Search for the cell housing the specified text and yield its (X, Y) center coordinate. 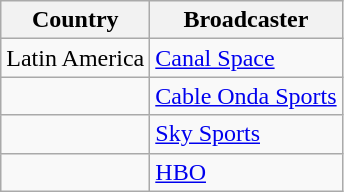
Country (76, 20)
HBO (246, 172)
Canal Space (246, 58)
Latin America (76, 58)
Sky Sports (246, 134)
Cable Onda Sports (246, 96)
Broadcaster (246, 20)
